Capture the cell that displays the provided text and extract its (X, Y) central coordinate. 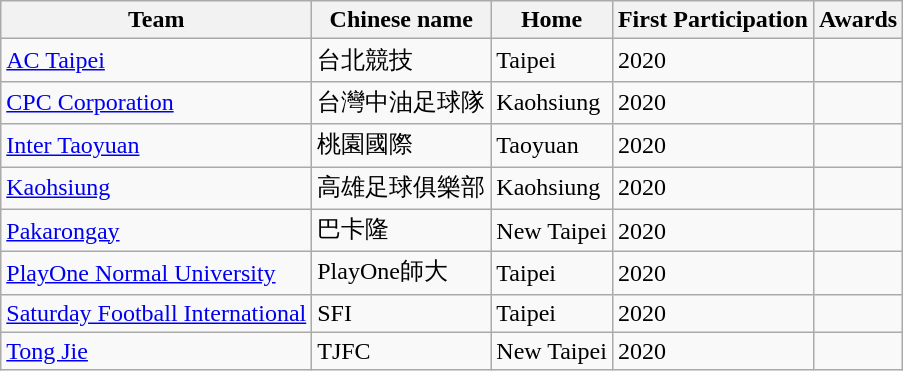
桃園國際 (402, 146)
CPC Corporation (156, 102)
高雄足球俱樂部 (402, 188)
Tong Jie (156, 351)
AC Taipei (156, 60)
巴卡隆 (402, 230)
Chinese name (402, 20)
Inter Taoyuan (156, 146)
Awards (858, 20)
Saturday Football International (156, 313)
台灣中油足球隊 (402, 102)
PlayOne Normal University (156, 274)
TJFC (402, 351)
SFI (402, 313)
Team (156, 20)
Pakarongay (156, 230)
First Participation (712, 20)
PlayOne師大 (402, 274)
Taoyuan (552, 146)
Home (552, 20)
台北競技 (402, 60)
